Find where the given text appears and provide that cell's center as [x, y] coordinate. 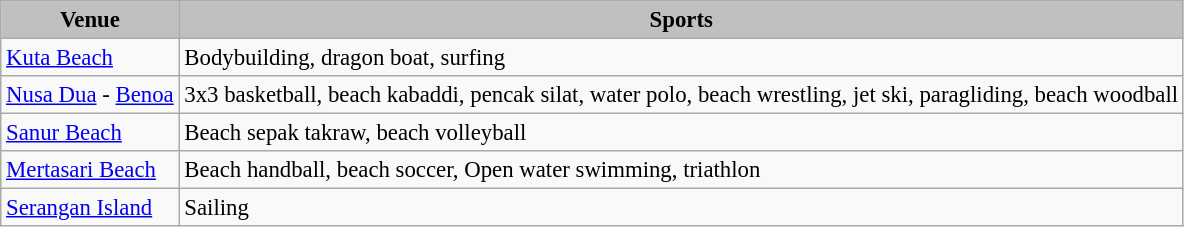
Venue [90, 20]
3x3 basketball, beach kabaddi, pencak silat, water polo, beach wrestling, jet ski, paragliding, beach woodball [681, 95]
Sanur Beach [90, 133]
Beach handball, beach soccer, Open water swimming, triathlon [681, 170]
Bodybuilding, dragon boat, surfing [681, 58]
Beach sepak takraw, beach volleyball [681, 133]
Kuta Beach [90, 58]
Nusa Dua - Benoa [90, 95]
Serangan Island [90, 208]
Mertasari Beach [90, 170]
Sports [681, 20]
Sailing [681, 208]
